Output the [x, y] coordinate of the center of the cell containing the given text.  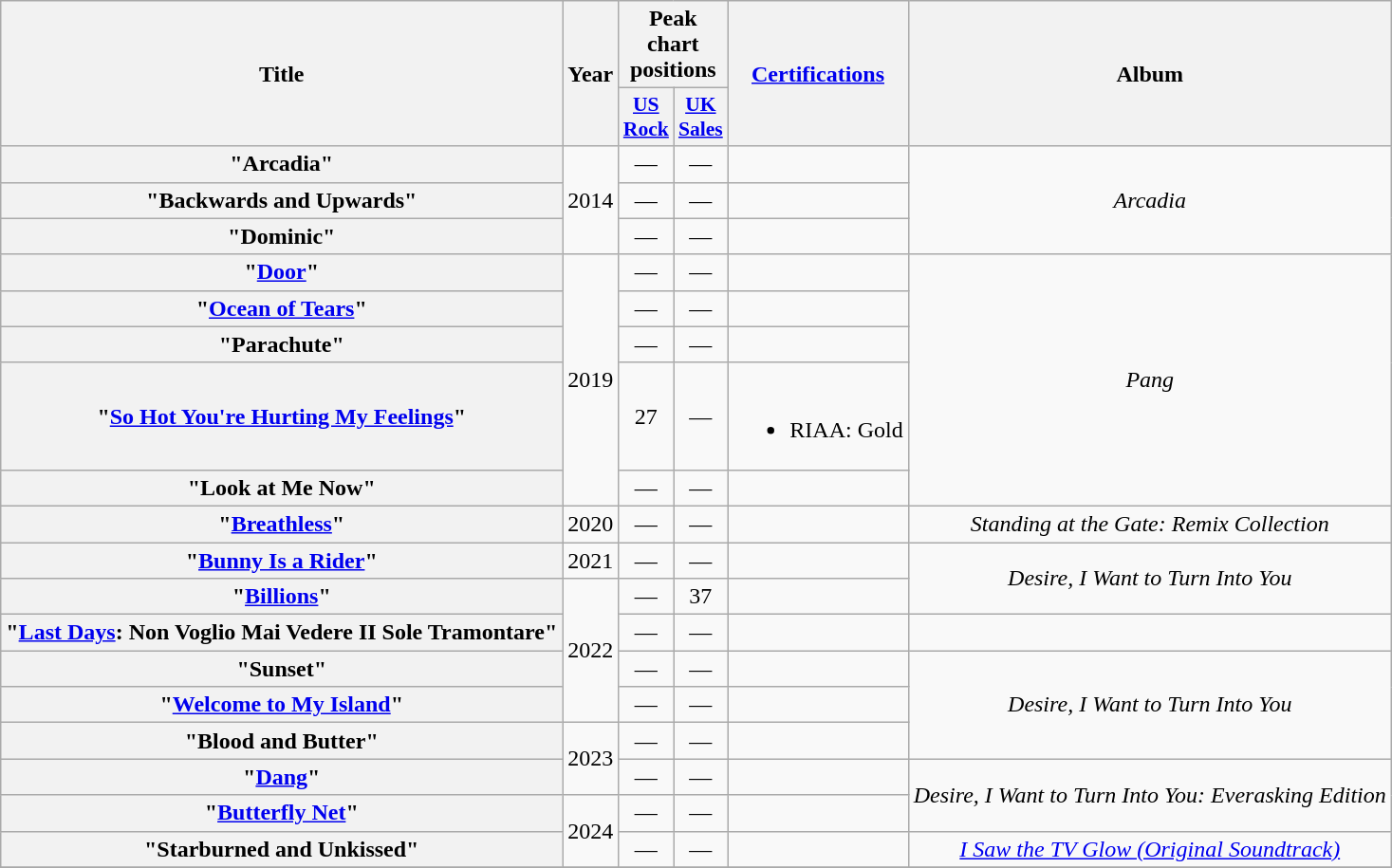
"Backwards and Upwards" [282, 200]
I Saw the TV Glow (Original Soundtrack) [1150, 849]
Year [590, 74]
"Welcome to My Island" [282, 705]
Standing at the Gate: Remix Collection [1150, 524]
RIAA: Gold [818, 416]
"Bunny Is a Rider" [282, 561]
"Blood and Butter" [282, 741]
"Sunset" [282, 669]
2014 [590, 200]
37 [700, 597]
"Arcadia" [282, 164]
"Breathless" [282, 524]
2019 [590, 379]
Desire, I Want to Turn Into You: Everasking Edition [1150, 795]
2021 [590, 561]
2024 [590, 831]
"Look at Me Now" [282, 488]
"Ocean of Tears" [282, 308]
2020 [590, 524]
2023 [590, 759]
"Parachute" [282, 344]
"Butterfly Net" [282, 813]
Title [282, 74]
"Dominic" [282, 236]
UKSales [700, 118]
Pang [1150, 379]
Arcadia [1150, 200]
Peak chart positions [674, 45]
USRock [646, 118]
"So Hot You're Hurting My Feelings" [282, 416]
Album [1150, 74]
"Starburned and Unkissed" [282, 849]
"Billions" [282, 597]
"Dang" [282, 777]
"Door" [282, 272]
27 [646, 416]
Certifications [818, 74]
2022 [590, 651]
"Last Days: Non Voglio Mai Vedere II Sole Tramontare" [282, 633]
